Output the (X, Y) coordinate of the center of the cell containing the given text.  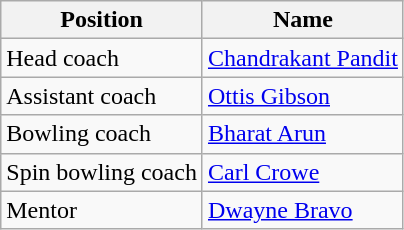
Dwayne Bravo (302, 210)
Carl Crowe (302, 172)
Assistant coach (102, 96)
Spin bowling coach (102, 172)
Chandrakant Pandit (302, 58)
Head coach (102, 58)
Bharat Arun (302, 134)
Name (302, 20)
Bowling coach (102, 134)
Position (102, 20)
Mentor (102, 210)
Ottis Gibson (302, 96)
